Capture the cell that displays the provided text and extract its [x, y] central coordinate. 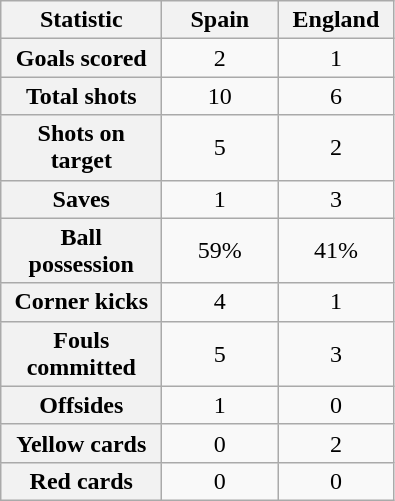
41% [336, 250]
Fouls committed [82, 354]
Corner kicks [82, 302]
Saves [82, 199]
Statistic [82, 20]
59% [220, 250]
Goals scored [82, 58]
4 [220, 302]
Offsides [82, 405]
Ball possession [82, 250]
Spain [220, 20]
Red cards [82, 481]
Total shots [82, 96]
England [336, 20]
10 [220, 96]
Yellow cards [82, 443]
Shots on target [82, 148]
6 [336, 96]
